From the cell containing the given text, extract its center point as [x, y] coordinate. 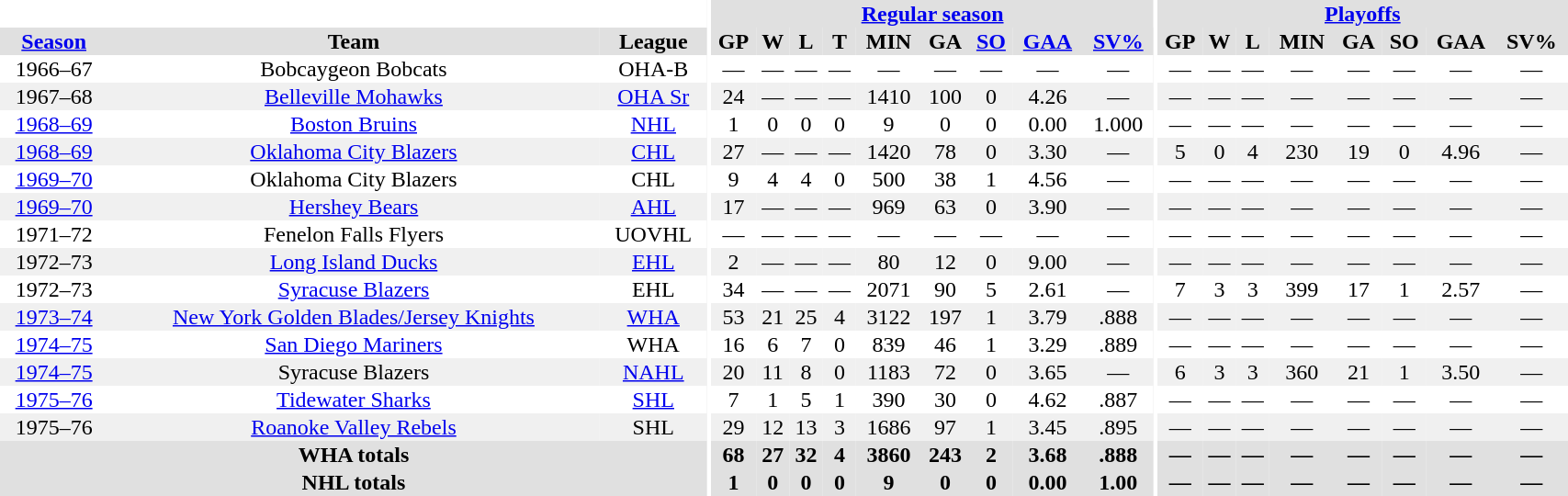
Long Island Ducks [353, 262]
1.00 [1118, 482]
3.90 [1047, 207]
1966–67 [53, 69]
68 [733, 455]
390 [889, 400]
Regular season [932, 14]
.889 [1118, 344]
WHA totals [354, 455]
30 [946, 400]
46 [946, 344]
T [840, 41]
969 [889, 207]
3.29 [1047, 344]
Fenelon Falls Flyers [353, 234]
3.45 [1047, 427]
.887 [1118, 400]
League [654, 41]
100 [946, 96]
1971–72 [53, 234]
53 [733, 317]
9.00 [1047, 262]
97 [946, 427]
839 [889, 344]
11 [773, 372]
Bobcaygeon Bobcats [353, 69]
80 [889, 262]
1410 [889, 96]
230 [1303, 152]
24 [733, 96]
243 [946, 455]
Roanoke Valley Rebels [353, 427]
500 [889, 179]
Tidewater Sharks [353, 400]
3.50 [1461, 372]
1686 [889, 427]
8 [806, 372]
197 [946, 317]
1.000 [1118, 124]
3.79 [1047, 317]
Season [53, 41]
1183 [889, 372]
.895 [1118, 427]
25 [806, 317]
90 [946, 289]
OHA Sr [654, 96]
4.62 [1047, 400]
Boston Bruins [353, 124]
NHL [654, 124]
2.57 [1461, 289]
2071 [889, 289]
San Diego Mariners [353, 344]
2.61 [1047, 289]
4.56 [1047, 179]
19 [1359, 152]
78 [946, 152]
399 [1303, 289]
38 [946, 179]
32 [806, 455]
Team [353, 41]
63 [946, 207]
3.65 [1047, 372]
4.26 [1047, 96]
13 [806, 427]
1420 [889, 152]
3860 [889, 455]
3122 [889, 317]
NAHL [654, 372]
Belleville Mohawks [353, 96]
1973–74 [53, 317]
Playoffs [1362, 14]
UOVHL [654, 234]
1967–68 [53, 96]
NHL totals [354, 482]
3.30 [1047, 152]
72 [946, 372]
16 [733, 344]
4.96 [1461, 152]
29 [733, 427]
AHL [654, 207]
3.68 [1047, 455]
Hershey Bears [353, 207]
34 [733, 289]
360 [1303, 372]
OHA-B [654, 69]
20 [733, 372]
New York Golden Blades/Jersey Knights [353, 317]
